For the text-containing cell, return its midpoint in [X, Y] coordinate format. 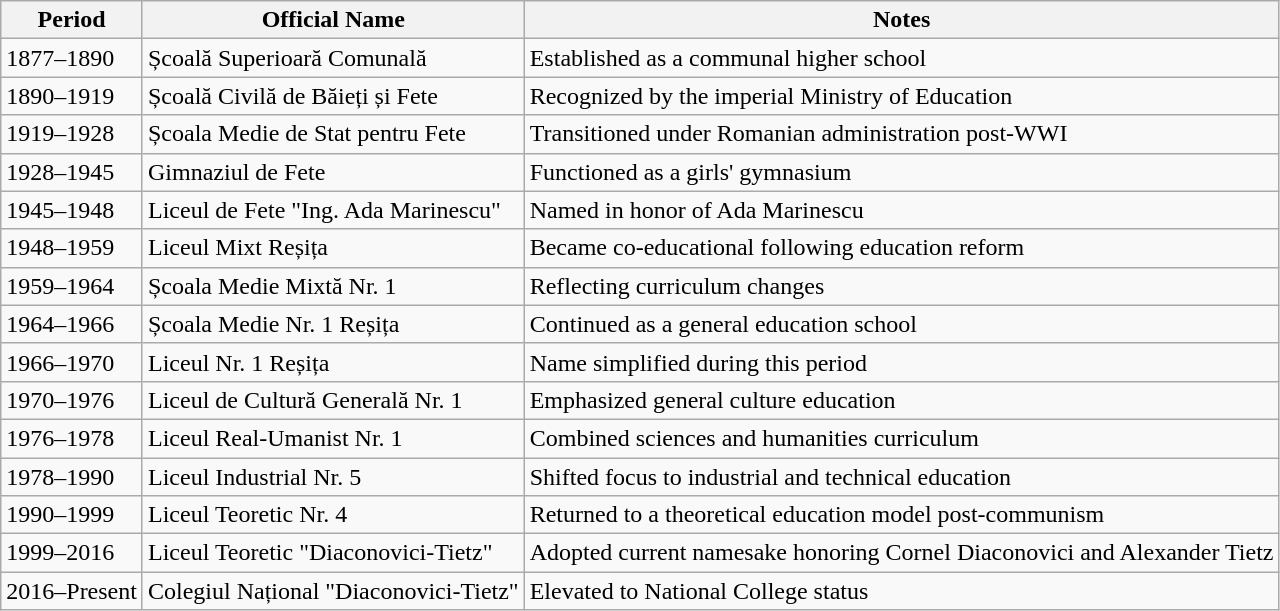
1959–1964 [72, 286]
1948–1959 [72, 248]
Emphasized general culture education [902, 400]
1928–1945 [72, 172]
Official Name [333, 20]
Continued as a general education school [902, 324]
Shifted focus to industrial and technical education [902, 477]
Combined sciences and humanities curriculum [902, 438]
1945–1948 [72, 210]
Became co-educational following education reform [902, 248]
1978–1990 [72, 477]
Gimnaziul de Fete [333, 172]
1890–1919 [72, 96]
Liceul Teoretic "Diaconovici-Tietz" [333, 553]
Școala Medie Mixtă Nr. 1 [333, 286]
Adopted current namesake honoring Cornel Diaconovici and Alexander Tietz [902, 553]
Established as a communal higher school [902, 58]
1970–1976 [72, 400]
1999–2016 [72, 553]
Liceul Nr. 1 Reșița [333, 362]
Liceul de Cultură Generală Nr. 1 [333, 400]
Elevated to National College status [902, 591]
1976–1978 [72, 438]
Name simplified during this period [902, 362]
Reflecting curriculum changes [902, 286]
1919–1928 [72, 134]
1990–1999 [72, 515]
Transitioned under Romanian administration post-WWI [902, 134]
Functioned as a girls' gymnasium [902, 172]
Notes [902, 20]
Școală Superioară Comunală [333, 58]
Returned to a theoretical education model post-communism [902, 515]
Colegiul Național "Diaconovici-Tietz" [333, 591]
Liceul Industrial Nr. 5 [333, 477]
Recognized by the imperial Ministry of Education [902, 96]
Named in honor of Ada Marinescu [902, 210]
Școala Medie de Stat pentru Fete [333, 134]
1966–1970 [72, 362]
2016–Present [72, 591]
Period [72, 20]
1964–1966 [72, 324]
Școală Civilă de Băieți și Fete [333, 96]
1877–1890 [72, 58]
Liceul Real-Umanist Nr. 1 [333, 438]
Liceul Teoretic Nr. 4 [333, 515]
Liceul Mixt Reșița [333, 248]
Școala Medie Nr. 1 Reșița [333, 324]
Liceul de Fete "Ing. Ada Marinescu" [333, 210]
